Output the (X, Y) coordinate of the center of the cell containing the given text.  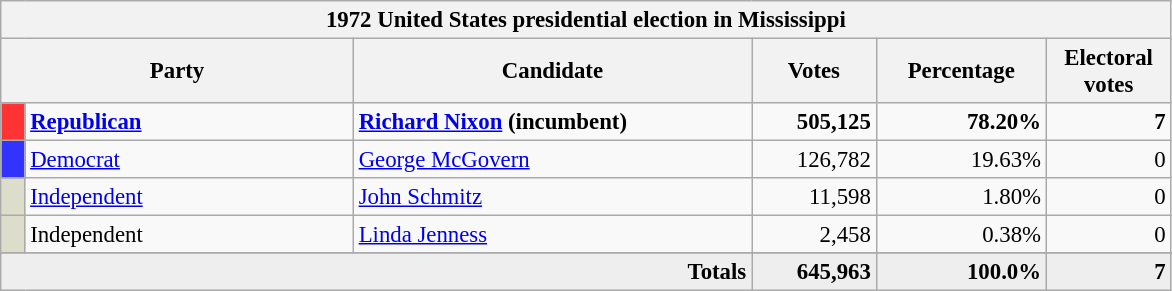
Republican (189, 122)
Democrat (189, 160)
7 (1108, 122)
0.38% (961, 235)
Votes (814, 72)
2,458 (814, 235)
78.20% (961, 122)
Candidate (552, 72)
Richard Nixon (incumbent) (552, 122)
505,125 (814, 122)
1972 United States presidential election in Mississippi (586, 20)
1.80% (961, 197)
Electoral votes (1108, 72)
George McGovern (552, 160)
John Schmitz (552, 197)
Percentage (961, 72)
Party (178, 72)
126,782 (814, 160)
11,598 (814, 197)
Linda Jenness (552, 235)
19.63% (961, 160)
